Scan for the cell matching the given text and deliver its (X, Y) coordinate at center. 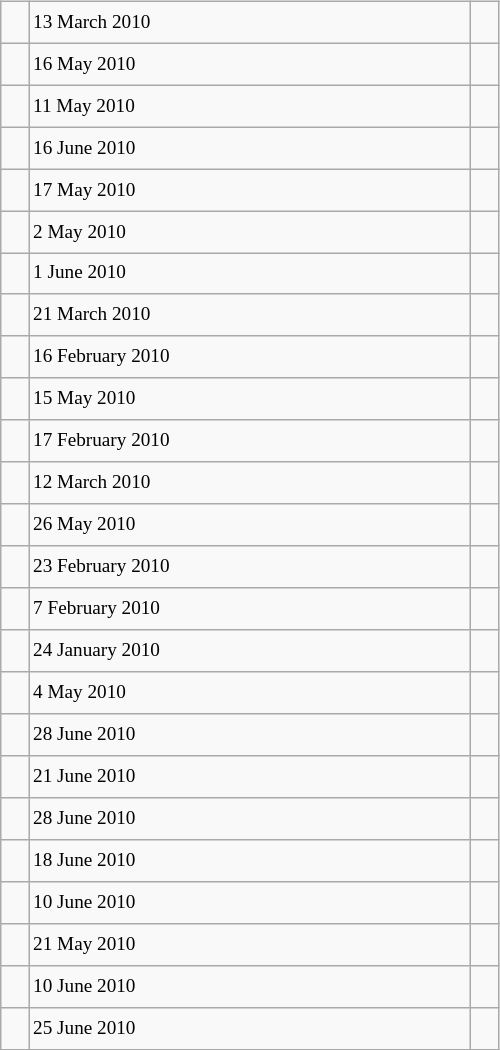
7 February 2010 (249, 609)
25 June 2010 (249, 1028)
17 February 2010 (249, 441)
1 June 2010 (249, 274)
21 June 2010 (249, 777)
21 March 2010 (249, 315)
11 May 2010 (249, 106)
12 March 2010 (249, 483)
2 May 2010 (249, 232)
15 May 2010 (249, 399)
16 May 2010 (249, 64)
17 May 2010 (249, 190)
16 February 2010 (249, 357)
18 June 2010 (249, 861)
26 May 2010 (249, 525)
4 May 2010 (249, 693)
16 June 2010 (249, 148)
13 March 2010 (249, 22)
21 May 2010 (249, 944)
23 February 2010 (249, 567)
24 January 2010 (249, 651)
